Detect which cell encompasses the target text, then output its (x, y) center coordinate. 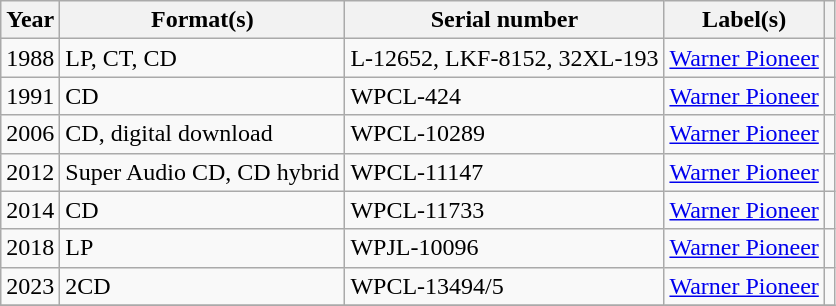
Year (30, 20)
2012 (30, 172)
LP, CT, CD (202, 58)
Label(s) (744, 20)
2023 (30, 286)
Serial number (504, 20)
CD, digital download (202, 134)
WPCL-11147 (504, 172)
WPCL-13494/5 (504, 286)
WPCL-424 (504, 96)
2014 (30, 210)
WPJL-10096 (504, 248)
2018 (30, 248)
Super Audio CD, CD hybrid (202, 172)
Format(s) (202, 20)
L-12652, LKF-8152, 32XL-193 (504, 58)
1991 (30, 96)
1988 (30, 58)
2006 (30, 134)
WPCL-11733 (504, 210)
WPCL-10289 (504, 134)
2CD (202, 286)
LP (202, 248)
